Determine the (X, Y) coordinate at the center of the cell enclosing the given text.  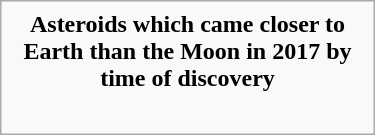
Asteroids which came closer to Earth than the Moon in 2017 by time of discovery (187, 51)
